For the text-containing cell, return its midpoint in (x, y) coordinate format. 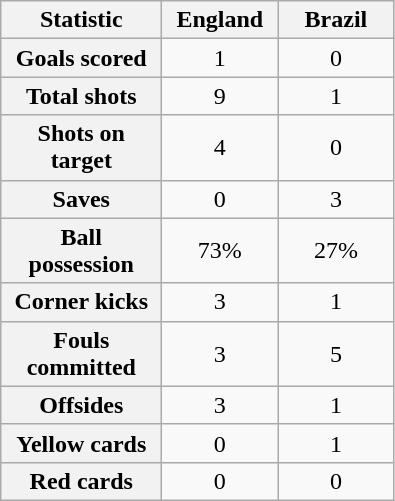
Shots on target (82, 148)
Total shots (82, 96)
Saves (82, 199)
5 (336, 354)
Offsides (82, 405)
9 (220, 96)
England (220, 20)
Red cards (82, 481)
Goals scored (82, 58)
27% (336, 250)
Ball possession (82, 250)
Fouls committed (82, 354)
4 (220, 148)
73% (220, 250)
Corner kicks (82, 302)
Statistic (82, 20)
Brazil (336, 20)
Yellow cards (82, 443)
